Pinpoint the cell where the given text exists, returning its (X, Y) midpoint coordinate. 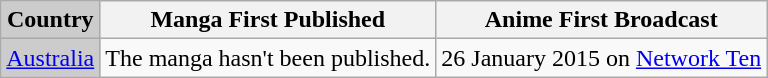
26 January 2015 on Network Ten (602, 58)
Australia (50, 58)
The manga hasn't been published. (268, 58)
Country (50, 20)
Anime First Broadcast (602, 20)
Manga First Published (268, 20)
